Output the (X, Y) coordinate of the center of the cell containing the given text.  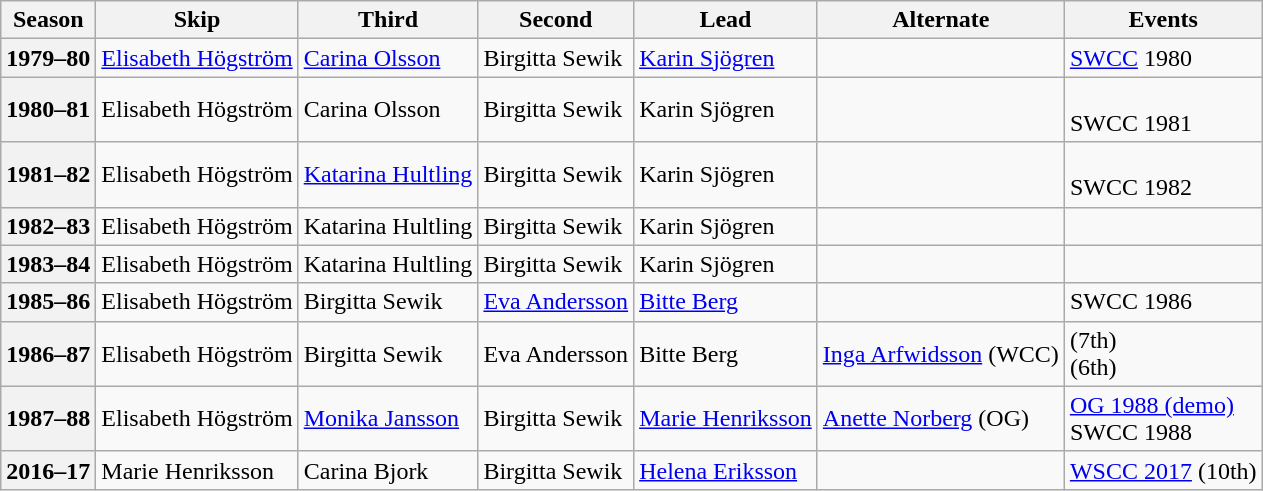
1979–80 (48, 58)
Events (1163, 20)
Alternate (940, 20)
OG 1988 (demo) SWCC 1988 (1163, 418)
Inga Arfwidsson (WCC) (940, 354)
Carina Bjork (388, 470)
Second (556, 20)
1980–81 (48, 110)
SWCC 1982 (1163, 174)
SWCC 1981 (1163, 110)
(7th) (6th) (1163, 354)
WSCC 2017 (10th) (1163, 470)
1981–82 (48, 174)
1982–83 (48, 226)
Skip (197, 20)
1983–84 (48, 264)
Helena Eriksson (726, 470)
1987–88 (48, 418)
Season (48, 20)
1985–86 (48, 302)
1986–87 (48, 354)
Anette Norberg (OG) (940, 418)
SWCC 1986 (1163, 302)
2016–17 (48, 470)
Third (388, 20)
SWCC 1980 (1163, 58)
Lead (726, 20)
Monika Jansson (388, 418)
